Scan for the cell matching the given text and deliver its (X, Y) coordinate at center. 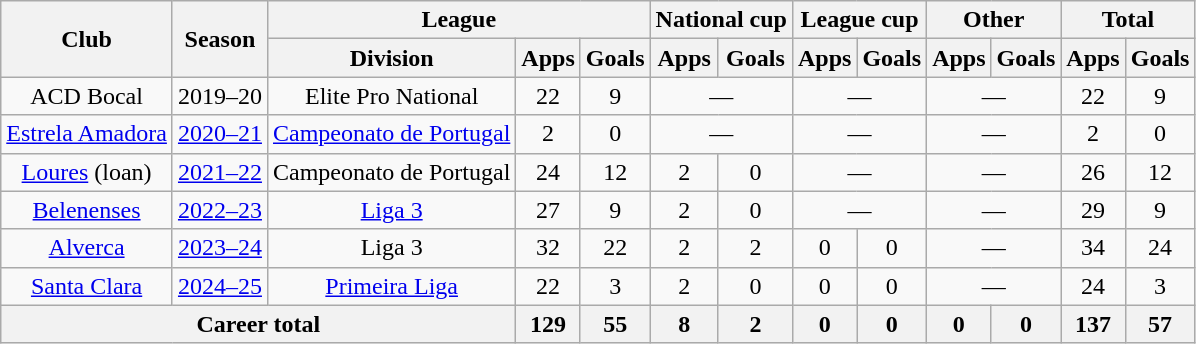
Estrela Amadora (87, 134)
2022–23 (220, 210)
2020–21 (220, 134)
Career total (258, 324)
29 (1093, 210)
Loures (loan) (87, 172)
League (458, 20)
Alverca (87, 248)
26 (1093, 172)
32 (548, 248)
Other (994, 20)
2019–20 (220, 96)
8 (684, 324)
ACD Bocal (87, 96)
Primeira Liga (391, 286)
2021–22 (220, 172)
Belenenses (87, 210)
137 (1093, 324)
Season (220, 39)
Elite Pro National (391, 96)
34 (1093, 248)
27 (548, 210)
2023–24 (220, 248)
Division (391, 58)
Santa Clara (87, 286)
Total (1128, 20)
57 (1160, 324)
55 (615, 324)
2024–25 (220, 286)
129 (548, 324)
Club (87, 39)
National cup (721, 20)
League cup (859, 20)
